Determine the [X, Y] coordinate at the center of the cell enclosing the given text.  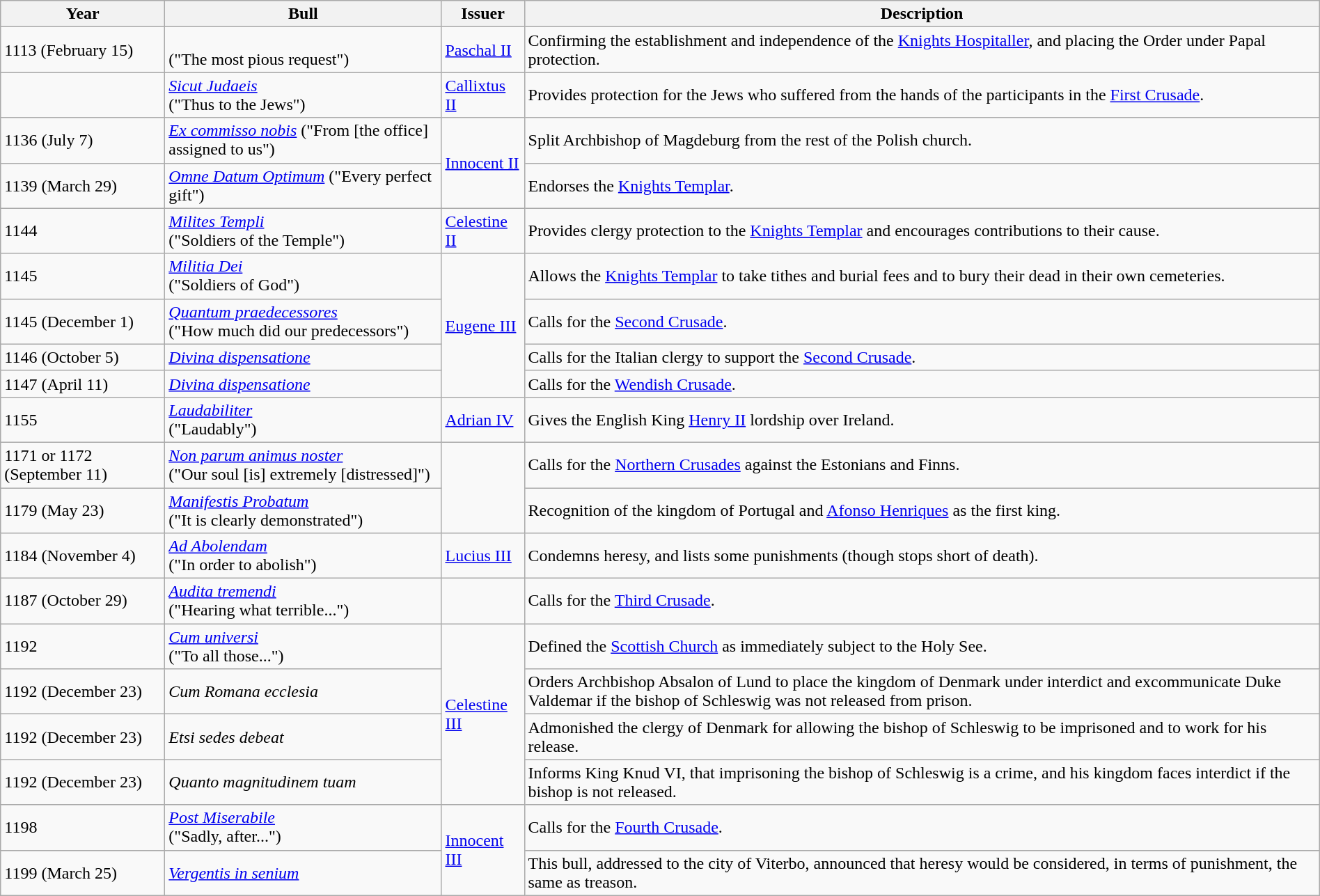
Recognition of the kingdom of Portugal and Afonso Henriques as the first king. [922, 510]
Defined the Scottish Church as immediately subject to the Holy See. [922, 646]
Laudabiliter("Laudably") [304, 419]
Quanto magnitudinem tuam [304, 783]
1146 (October 5) [83, 357]
Calls for the Fourth Crusade. [922, 827]
1147 (April 11) [83, 384]
Calls for the Second Crusade. [922, 322]
Description [922, 14]
1139 (March 29) [83, 185]
Ad Abolendam("In order to abolish") [304, 556]
Omne Datum Optimum ("Every perfect gift") [304, 185]
Gives the English King Henry II lordship over Ireland. [922, 419]
Etsi sedes debeat [304, 737]
Callixtus II [483, 95]
1187 (October 29) [83, 602]
Celestine II [483, 231]
Audita tremendi("Hearing what terrible...") [304, 602]
Cum Romana ecclesia [304, 692]
Vergentis in senium [304, 873]
1199 (March 25) [83, 873]
Allows the Knights Templar to take tithes and burial fees and to bury their dead in their own cemeteries. [922, 276]
1171 or 1172 (September 11) [83, 465]
Quantum praedecessores("How much did our predecessors") [304, 322]
1184 (November 4) [83, 556]
Cum universi("To all those...") [304, 646]
Adrian IV [483, 419]
Bull [304, 14]
1144 [83, 231]
1179 (May 23) [83, 510]
Manifestis Probatum("It is clearly demonstrated") [304, 510]
Eugene III [483, 325]
1155 [83, 419]
1192 [83, 646]
1145 [83, 276]
This bull, addressed to the city of Viterbo, announced that heresy would be considered, in terms of punishment, the same as treason. [922, 873]
Admonished the clergy of Denmark for allowing the bishop of Schleswig to be imprisoned and to work for his release. [922, 737]
Endorses the Knights Templar. [922, 185]
Provides protection for the Jews who suffered from the hands of the participants in the First Crusade. [922, 95]
Post Miserabile("Sadly, after...") [304, 827]
Year [83, 14]
Calls for the Third Crusade. [922, 602]
Innocent II [483, 163]
Condemns heresy, and lists some punishments (though stops short of death). [922, 556]
Provides clergy protection to the Knights Templar and encourages contributions to their cause. [922, 231]
Issuer [483, 14]
Paschal II [483, 50]
1145 (December 1) [83, 322]
Celestine III [483, 714]
Calls for the Northern Crusades against the Estonians and Finns. [922, 465]
1198 [83, 827]
Calls for the Wendish Crusade. [922, 384]
Lucius III [483, 556]
Informs King Knud VI, that imprisoning the bishop of Schleswig is a crime, and his kingdom faces interdict if the bishop is not released. [922, 783]
Split Archbishop of Magdeburg from the rest of the Polish church. [922, 141]
Milites Templi("Soldiers of the Temple") [304, 231]
Militia Dei("Soldiers of God") [304, 276]
Calls for the Italian clergy to support the Second Crusade. [922, 357]
1136 (July 7) [83, 141]
Sicut Judaeis("Thus to the Jews") [304, 95]
Confirming the establishment and independence of the Knights Hospitaller, and placing the Order under Papal protection. [922, 50]
Ex commisso nobis ("From [the office] assigned to us") [304, 141]
1113 (February 15) [83, 50]
Non parum animus noster("Our soul [is] extremely [distressed]") [304, 465]
("The most pious request") [304, 50]
Innocent III [483, 850]
